Return [x, y] of the center of cell containing provided text 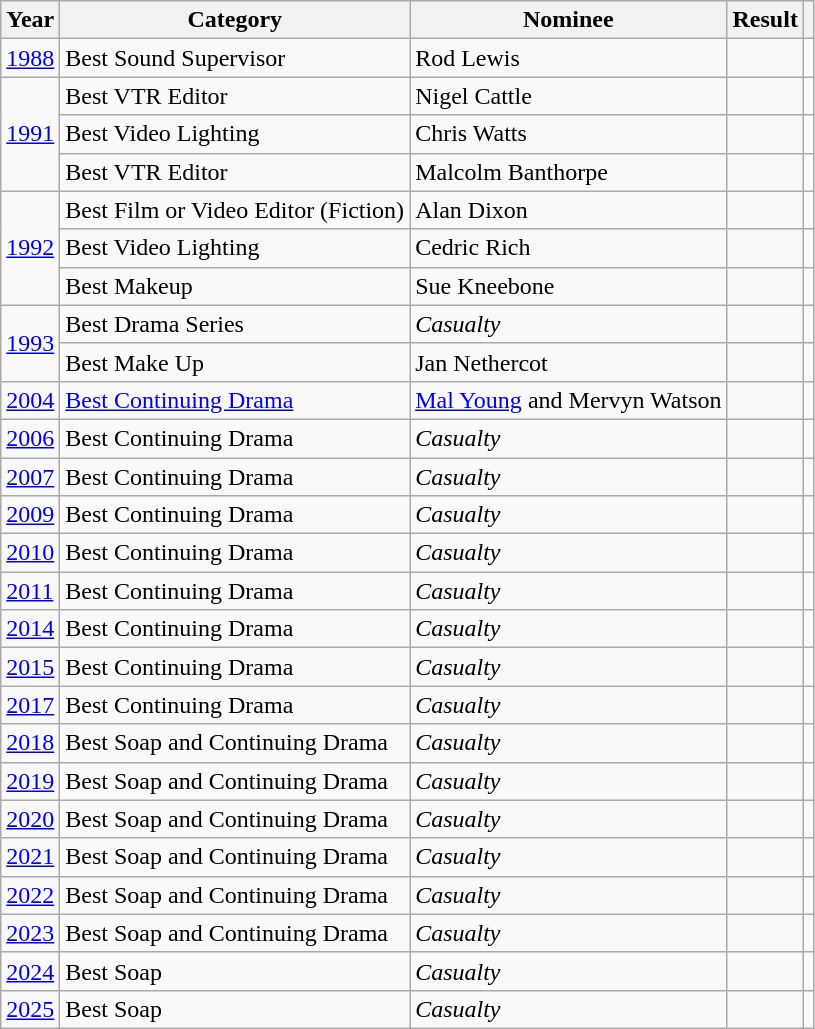
Best Sound Supervisor [235, 58]
Cedric Rich [568, 248]
Result [765, 20]
1988 [30, 58]
2006 [30, 438]
2024 [30, 971]
Category [235, 20]
2021 [30, 857]
2018 [30, 743]
2010 [30, 553]
2017 [30, 705]
2004 [30, 400]
Nigel Cattle [568, 96]
2019 [30, 781]
Best Make Up [235, 362]
2014 [30, 629]
Sue Kneebone [568, 286]
Best Makeup [235, 286]
2025 [30, 1009]
Alan Dixon [568, 210]
Best Drama Series [235, 324]
2007 [30, 477]
Nominee [568, 20]
2022 [30, 895]
2015 [30, 667]
2011 [30, 591]
Chris Watts [568, 134]
Malcolm Banthorpe [568, 172]
Jan Nethercot [568, 362]
1993 [30, 343]
Rod Lewis [568, 58]
Year [30, 20]
Mal Young and Mervyn Watson [568, 400]
1991 [30, 134]
2023 [30, 933]
2020 [30, 819]
2009 [30, 515]
1992 [30, 248]
Best Film or Video Editor (Fiction) [235, 210]
